Identify which cell holds the provided text, then report its (x, y) central coordinate. 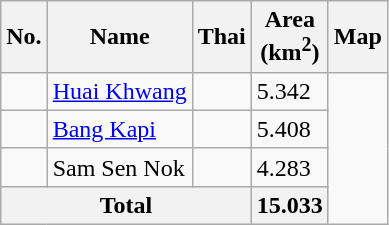
15.033 (290, 205)
Map (358, 37)
Area(km2) (290, 37)
Huai Khwang (120, 91)
Thai (222, 37)
Total (126, 205)
Bang Kapi (120, 129)
4.283 (290, 167)
Sam Sen Nok (120, 167)
No. (24, 37)
5.342 (290, 91)
Name (120, 37)
5.408 (290, 129)
